Return the (X, Y) coordinate for the center point of the cell that contains the specified text.  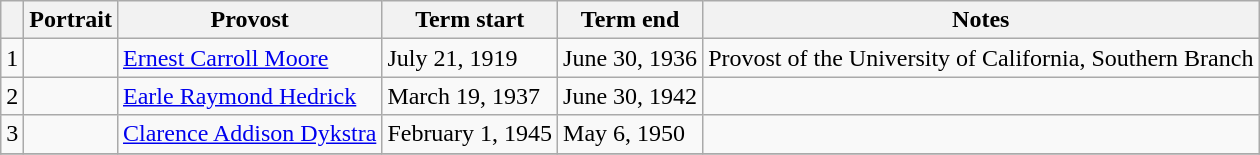
February 1, 1945 (470, 134)
June 30, 1942 (630, 96)
3 (12, 134)
July 21, 1919 (470, 58)
May 6, 1950 (630, 134)
Term start (470, 20)
Portrait (71, 20)
1 (12, 58)
Earle Raymond Hedrick (249, 96)
2 (12, 96)
March 19, 1937 (470, 96)
Notes (981, 20)
Term end (630, 20)
Provost of the University of California, Southern Branch (981, 58)
Ernest Carroll Moore (249, 58)
Clarence Addison Dykstra (249, 134)
June 30, 1936 (630, 58)
Provost (249, 20)
